Locate the cell with the specified text and output its [x, y] center coordinate. 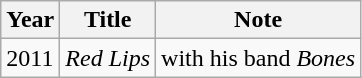
Note [258, 20]
with his band Bones [258, 58]
Title [108, 20]
Year [30, 20]
2011 [30, 58]
Red Lips [108, 58]
